For the text-containing cell, return its midpoint in [x, y] coordinate format. 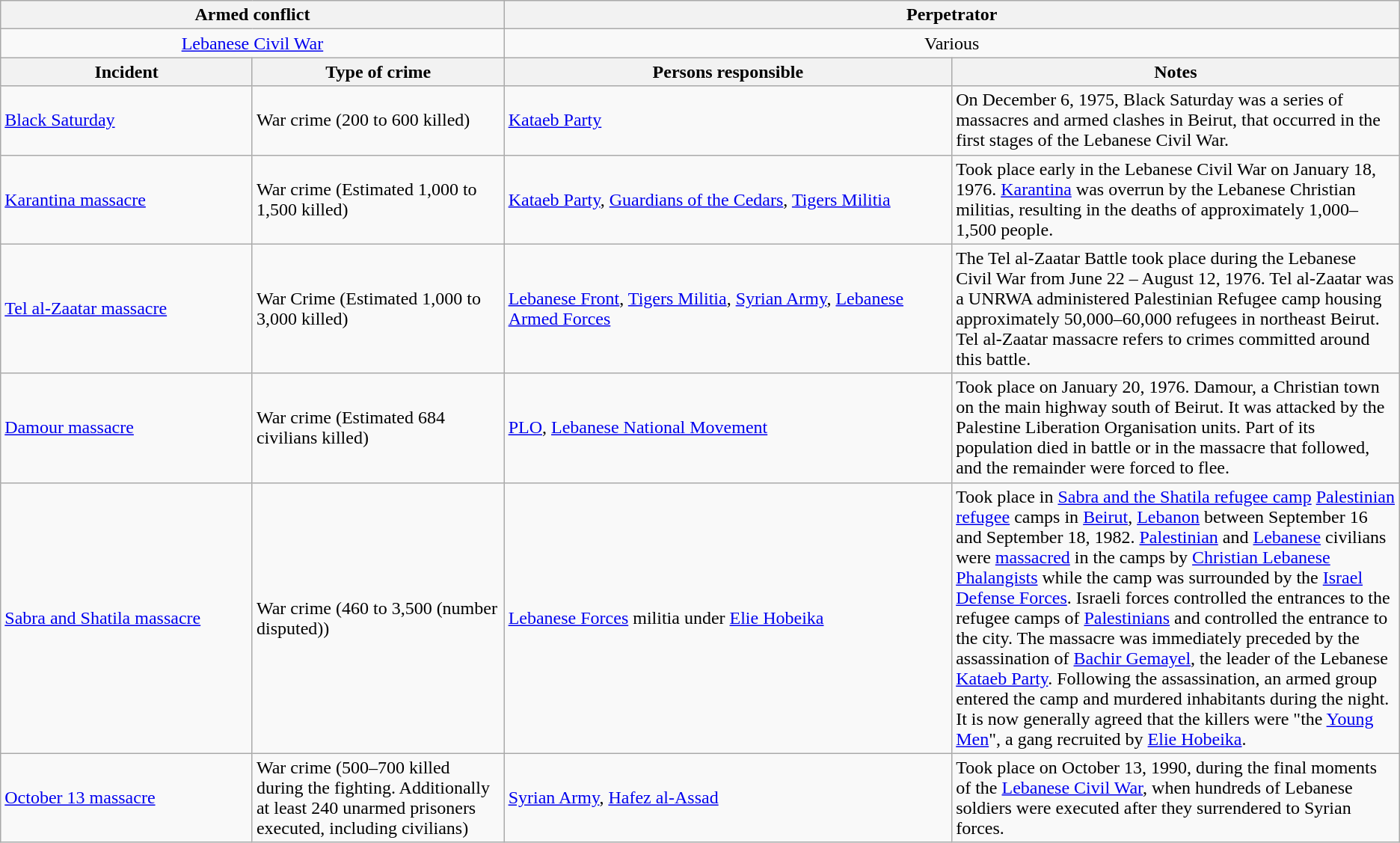
Tel al-Zaatar massacre [127, 308]
Karantina massacre [127, 199]
Damour massacre [127, 428]
War crime (460 to 3,500 (number disputed)) [378, 618]
War crime (200 to 600 killed) [378, 120]
Various [951, 43]
Perpetrator [951, 15]
Sabra and Shatila massacre [127, 618]
Kataeb Party [728, 120]
Black Saturday [127, 120]
Lebanese Front, Tigers Militia, Syrian Army, Lebanese Armed Forces [728, 308]
Persons responsible [728, 72]
October 13 massacre [127, 797]
PLO, Lebanese National Movement [728, 428]
War Crime (Estimated 1,000 to 3,000 killed) [378, 308]
Lebanese Civil War [253, 43]
War crime (500–700 killed during the fighting. Additionally at least 240 unarmed prisoners executed, including civilians) [378, 797]
Armed conflict [253, 15]
Syrian Army, Hafez al-Assad [728, 797]
Notes [1176, 72]
War crime (Estimated 684 civilians killed) [378, 428]
Lebanese Forces militia under Elie Hobeika [728, 618]
Incident [127, 72]
War crime (Estimated 1,000 to 1,500 killed) [378, 199]
Type of crime [378, 72]
Kataeb Party, Guardians of the Cedars, Tigers Militia [728, 199]
